Determine the [x, y] coordinate at the center of the cell enclosing the given text.  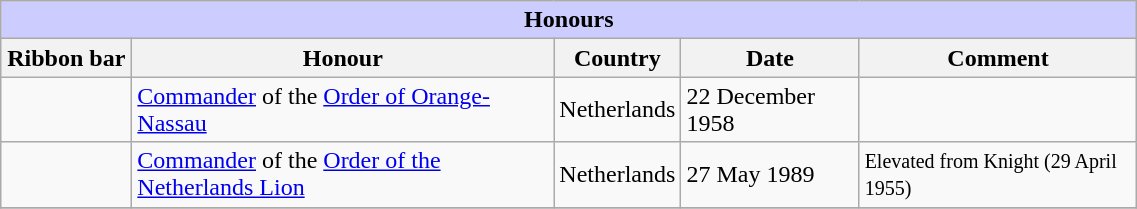
Honours [569, 20]
Commander of the Order of Orange-Nassau [343, 110]
Honour [343, 58]
Ribbon bar [66, 58]
22 December 1958 [770, 110]
27 May 1989 [770, 174]
Comment [998, 58]
Date [770, 58]
Elevated from Knight (29 April 1955) [998, 174]
Country [618, 58]
Commander of the Order of the Netherlands Lion [343, 174]
